Pinpoint the cell where the given text exists, returning its (x, y) midpoint coordinate. 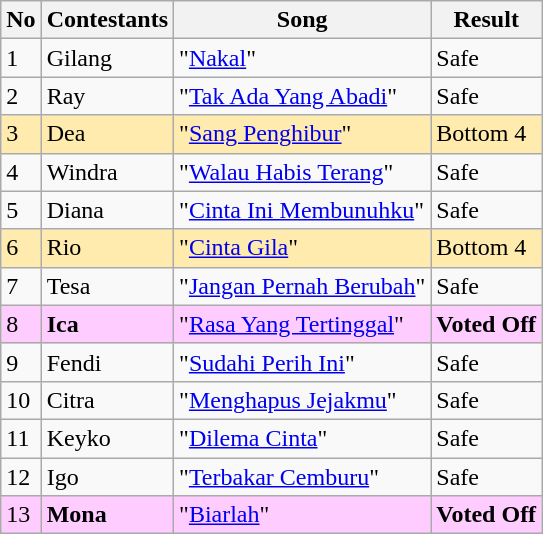
"Sudahi Perih Ini" (302, 362)
10 (21, 400)
"Menghapus Jejakmu" (302, 400)
11 (21, 438)
Ica (107, 324)
Windra (107, 172)
Fendi (107, 362)
"Rasa Yang Tertinggal" (302, 324)
2 (21, 96)
4 (21, 172)
Rio (107, 248)
9 (21, 362)
8 (21, 324)
Gilang (107, 58)
"Jangan Pernah Berubah" (302, 286)
"Cinta Gila" (302, 248)
12 (21, 477)
"Dilema Cinta" (302, 438)
"Tak Ada Yang Abadi" (302, 96)
"Walau Habis Terang" (302, 172)
"Sang Penghibur" (302, 134)
Diana (107, 210)
Igo (107, 477)
No (21, 20)
"Nakal" (302, 58)
5 (21, 210)
Keyko (107, 438)
3 (21, 134)
Contestants (107, 20)
"Biarlah" (302, 515)
Citra (107, 400)
"Terbakar Cemburu" (302, 477)
1 (21, 58)
Tesa (107, 286)
"Cinta Ini Membunuhku" (302, 210)
6 (21, 248)
Ray (107, 96)
Mona (107, 515)
Song (302, 20)
13 (21, 515)
Dea (107, 134)
Result (486, 20)
7 (21, 286)
